Pinpoint the cell where the given text exists, returning its [X, Y] midpoint coordinate. 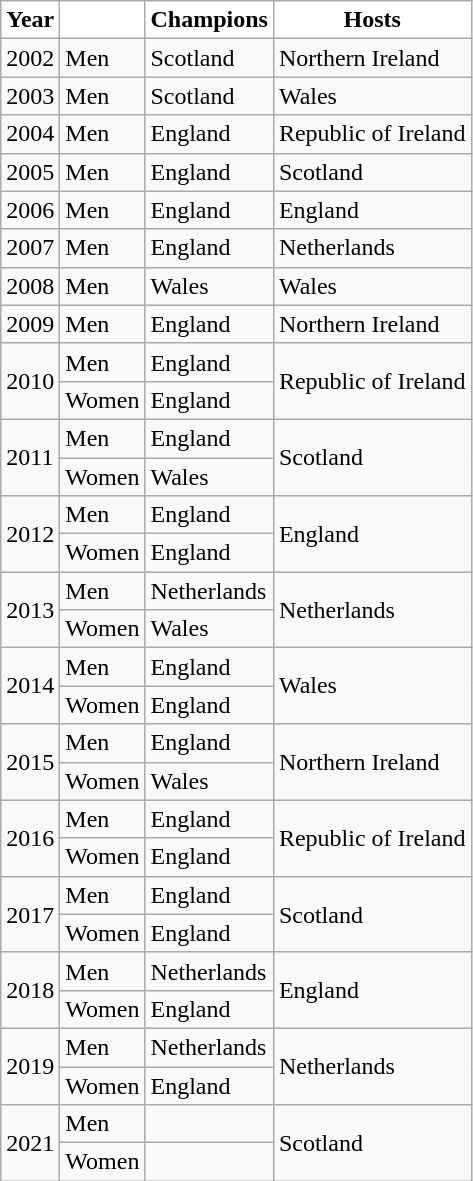
2018 [30, 990]
2012 [30, 534]
2003 [30, 96]
2021 [30, 1143]
2015 [30, 762]
2019 [30, 1066]
2007 [30, 248]
Hosts [372, 20]
2008 [30, 286]
2005 [30, 172]
2006 [30, 210]
2009 [30, 324]
2002 [30, 58]
Champions [209, 20]
2013 [30, 610]
2010 [30, 381]
2004 [30, 134]
Year [30, 20]
2011 [30, 457]
2017 [30, 914]
2016 [30, 838]
2014 [30, 686]
